Return (x, y) of the center of cell containing provided text 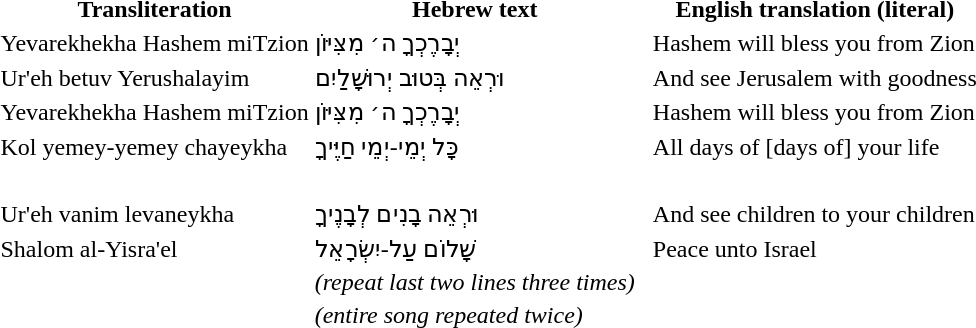
(repeat last two lines three times) (474, 282)
שָׁלוֹם עַל-יִשְׂרָאֵל (474, 248)
וּרְאֵה בְּטוּב יְרוּשָׁלַיִם (474, 78)
כָּל יְמֵי-יְמֵי חַיֶּיךָ (474, 146)
וּרְאֵה בָנִים לְבָנֶיךָ (474, 214)
